Locate the cell with the specified text and output its [x, y] center coordinate. 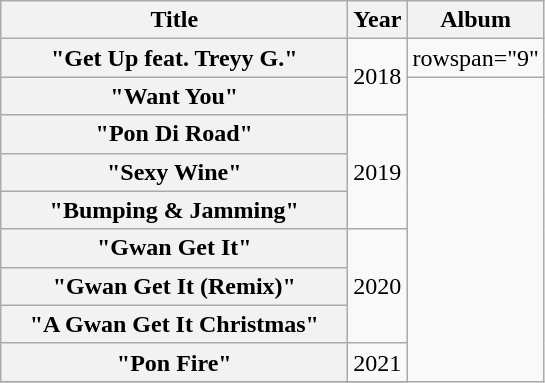
2020 [378, 286]
2019 [378, 172]
"Sexy Wine" [174, 172]
"Pon Di Road" [174, 134]
Year [378, 20]
Title [174, 20]
"Pon Fire" [174, 362]
"A Gwan Get It Christmas" [174, 324]
"Gwan Get It (Remix)" [174, 286]
rowspan="9" [476, 58]
"Gwan Get It" [174, 248]
Album [476, 20]
"Bumping & Jamming" [174, 210]
2021 [378, 362]
"Want You" [174, 96]
2018 [378, 77]
"Get Up feat. Treyy G." [174, 58]
